Output the (X, Y) coordinate of the center of the cell containing the given text.  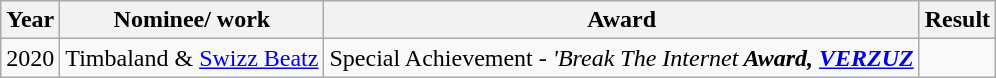
2020 (30, 58)
Special Achievement - 'Break The Internet Award, VERZUZ (622, 58)
Timbaland & Swizz Beatz (192, 58)
Result (957, 20)
Award (622, 20)
Year (30, 20)
Nominee/ work (192, 20)
